Detect which cell encompasses the target text, then output its [x, y] center coordinate. 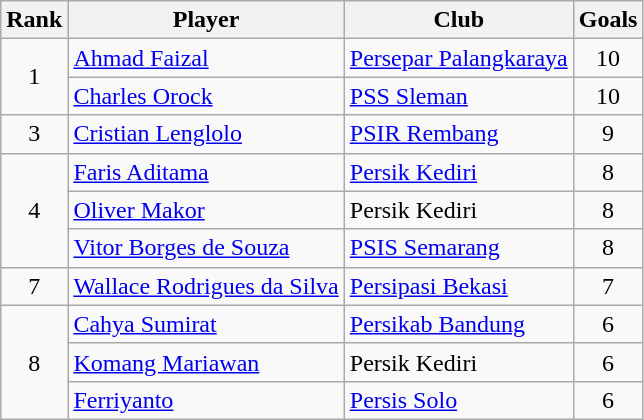
3 [34, 134]
Persis Solo [458, 400]
Rank [34, 20]
Charles Orock [206, 96]
Persipasi Bekasi [458, 286]
4 [34, 210]
Ahmad Faizal [206, 58]
Ferriyanto [206, 400]
PSIS Semarang [458, 248]
1 [34, 77]
Persikab Bandung [458, 324]
Cahya Sumirat [206, 324]
Player [206, 20]
Club [458, 20]
Cristian Lenglolo [206, 134]
Komang Mariawan [206, 362]
9 [608, 134]
Oliver Makor [206, 210]
Goals [608, 20]
Wallace Rodrigues da Silva [206, 286]
Faris Aditama [206, 172]
PSS Sleman [458, 96]
Persepar Palangkaraya [458, 58]
Vitor Borges de Souza [206, 248]
PSIR Rembang [458, 134]
